Locate the cell with the specified text and output its (x, y) center coordinate. 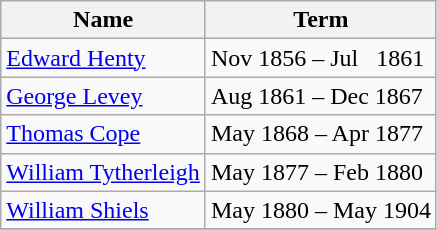
May 1868 – Apr 1877 (320, 134)
William Tytherleigh (104, 172)
May 1877 – Feb 1880 (320, 172)
Name (104, 20)
Aug 1861 – Dec 1867 (320, 96)
George Levey (104, 96)
Term (320, 20)
May 1880 – May 1904 (320, 210)
William Shiels (104, 210)
Thomas Cope (104, 134)
Edward Henty (104, 58)
Nov 1856 – Jul 1861 (320, 58)
